Extract the (x, y) coordinate from the center of the cell holding the provided text.  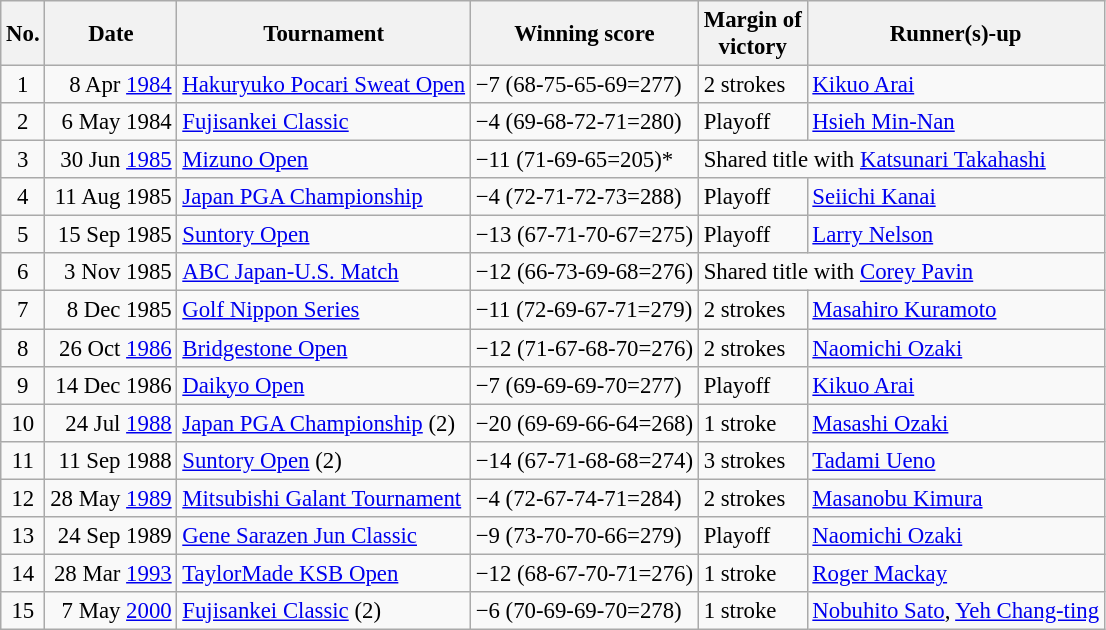
24 Sep 1989 (111, 536)
8 Apr 1984 (111, 85)
Hakuryuko Pocari Sweat Open (324, 85)
15 (23, 611)
12 (23, 498)
14 Dec 1986 (111, 385)
8 (23, 348)
6 May 1984 (111, 122)
−13 (67-71-70-67=275) (584, 235)
−6 (70-69-69-70=278) (584, 611)
8 Dec 1985 (111, 310)
3 strokes (752, 460)
Masahiro Kuramoto (956, 310)
10 (23, 423)
Hsieh Min-Nan (956, 122)
Masanobu Kimura (956, 498)
Roger Mackay (956, 573)
13 (23, 536)
−12 (68-67-70-71=276) (584, 573)
Masashi Ozaki (956, 423)
26 Oct 1986 (111, 348)
Margin ofvictory (752, 34)
Date (111, 34)
11 Aug 1985 (111, 197)
−4 (69-68-72-71=280) (584, 122)
−4 (72-71-72-73=288) (584, 197)
30 Jun 1985 (111, 160)
Seiichi Kanai (956, 197)
Shared title with Corey Pavin (901, 273)
3 Nov 1985 (111, 273)
2 (23, 122)
11 (23, 460)
Japan PGA Championship (2) (324, 423)
Daikyo Open (324, 385)
5 (23, 235)
ABC Japan-U.S. Match (324, 273)
7 (23, 310)
−11 (71-69-65=205)* (584, 160)
Larry Nelson (956, 235)
Fujisankei Classic (324, 122)
24 Jul 1988 (111, 423)
−7 (68-75-65-69=277) (584, 85)
−20 (69-69-66-64=268) (584, 423)
Nobuhito Sato, Yeh Chang-ting (956, 611)
−7 (69-69-69-70=277) (584, 385)
Runner(s)-up (956, 34)
TaylorMade KSB Open (324, 573)
1 (23, 85)
6 (23, 273)
−4 (72-67-74-71=284) (584, 498)
−14 (67-71-68-68=274) (584, 460)
Golf Nippon Series (324, 310)
Suntory Open (2) (324, 460)
Fujisankei Classic (2) (324, 611)
Winning score (584, 34)
14 (23, 573)
3 (23, 160)
Bridgestone Open (324, 348)
−12 (71-67-68-70=276) (584, 348)
Gene Sarazen Jun Classic (324, 536)
Japan PGA Championship (324, 197)
Suntory Open (324, 235)
Tadami Ueno (956, 460)
15 Sep 1985 (111, 235)
Tournament (324, 34)
−11 (72-69-67-71=279) (584, 310)
11 Sep 1988 (111, 460)
28 May 1989 (111, 498)
Shared title with Katsunari Takahashi (901, 160)
4 (23, 197)
No. (23, 34)
−9 (73-70-70-66=279) (584, 536)
−12 (66-73-69-68=276) (584, 273)
Mitsubishi Galant Tournament (324, 498)
7 May 2000 (111, 611)
Mizuno Open (324, 160)
28 Mar 1993 (111, 573)
9 (23, 385)
